Detect which cell encompasses the target text, then output its (x, y) center coordinate. 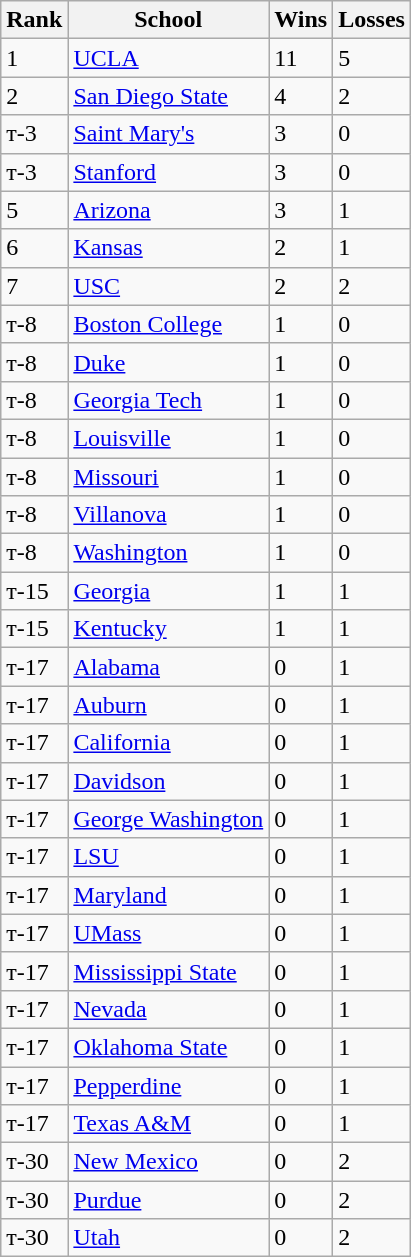
Mississippi State (168, 971)
School (168, 20)
Boston College (168, 324)
USC (168, 286)
Davidson (168, 781)
Duke (168, 362)
Auburn (168, 705)
UMass (168, 933)
LSU (168, 857)
Texas A&M (168, 1124)
Missouri (168, 477)
Utah (168, 1238)
6 (34, 248)
Purdue (168, 1200)
Maryland (168, 895)
Wins (301, 20)
Nevada (168, 1009)
Georgia Tech (168, 400)
Stanford (168, 172)
4 (301, 96)
UCLA (168, 58)
Oklahoma State (168, 1047)
Kentucky (168, 629)
California (168, 743)
Rank (34, 20)
San Diego State (168, 96)
Washington (168, 553)
Saint Mary's (168, 134)
Georgia (168, 591)
11 (301, 58)
Pepperdine (168, 1085)
Alabama (168, 667)
Louisville (168, 438)
George Washington (168, 819)
Losses (372, 20)
Arizona (168, 210)
Villanova (168, 515)
Kansas (168, 248)
New Mexico (168, 1162)
7 (34, 286)
